Identify which cell holds the provided text, then report its [X, Y] central coordinate. 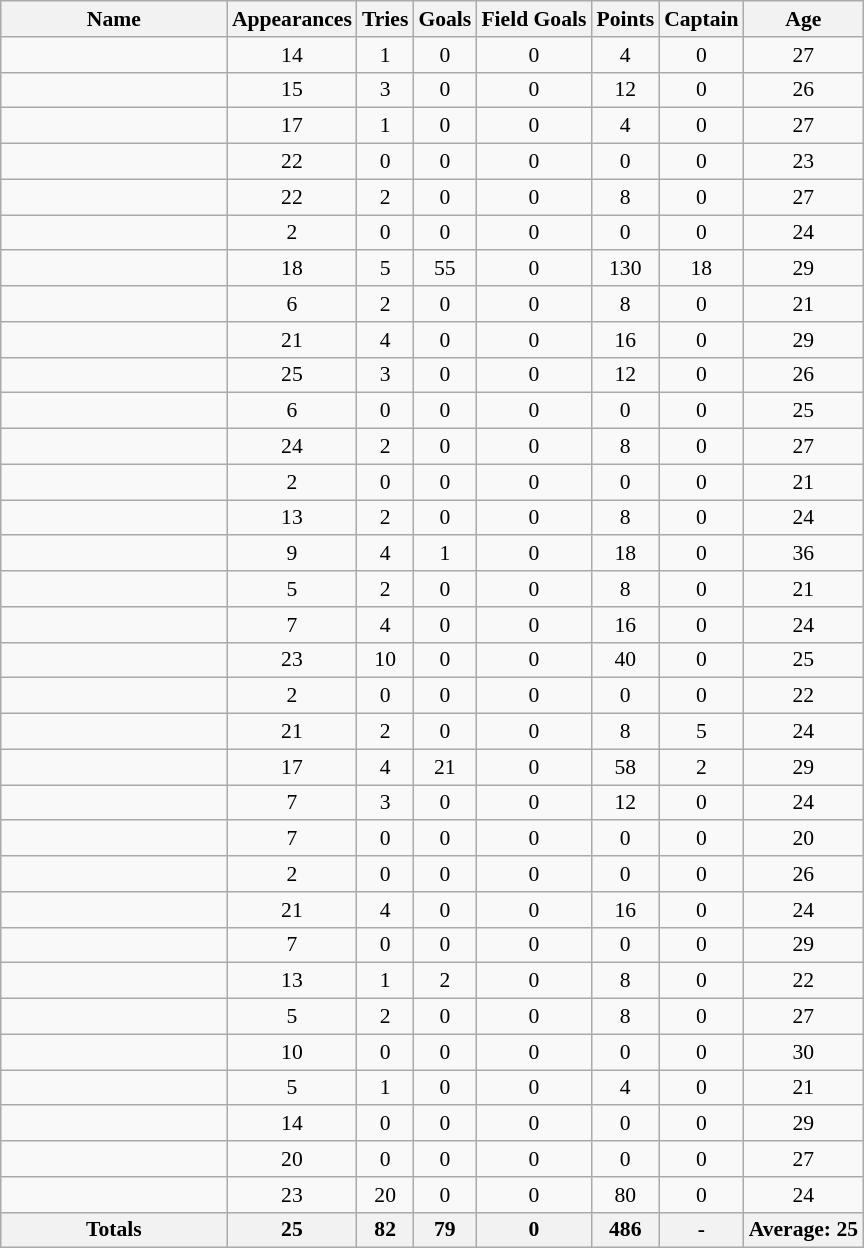
- [702, 1230]
Tries [385, 19]
Age [804, 19]
58 [625, 767]
Goals [444, 19]
30 [804, 1052]
Points [625, 19]
36 [804, 554]
82 [385, 1230]
Average: 25 [804, 1230]
80 [625, 1195]
486 [625, 1230]
55 [444, 269]
130 [625, 269]
79 [444, 1230]
40 [625, 660]
9 [292, 554]
Name [114, 19]
Totals [114, 1230]
Captain [702, 19]
15 [292, 90]
Field Goals [534, 19]
Appearances [292, 19]
